Capture the cell that displays the provided text and extract its (x, y) central coordinate. 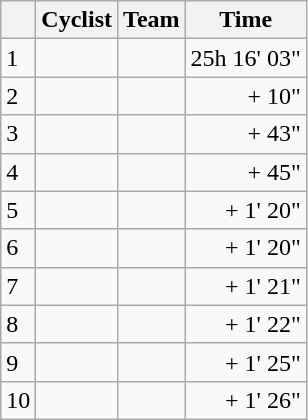
+ 10" (246, 96)
8 (18, 324)
2 (18, 96)
+ 43" (246, 134)
5 (18, 210)
+ 1' 21" (246, 286)
10 (18, 400)
Time (246, 20)
Cyclist (77, 20)
25h 16' 03" (246, 58)
3 (18, 134)
7 (18, 286)
+ 1' 22" (246, 324)
+ 1' 25" (246, 362)
Team (152, 20)
9 (18, 362)
6 (18, 248)
+ 1' 26" (246, 400)
+ 45" (246, 172)
4 (18, 172)
1 (18, 58)
